Extract the (X, Y) coordinate from the center of the cell holding the provided text.  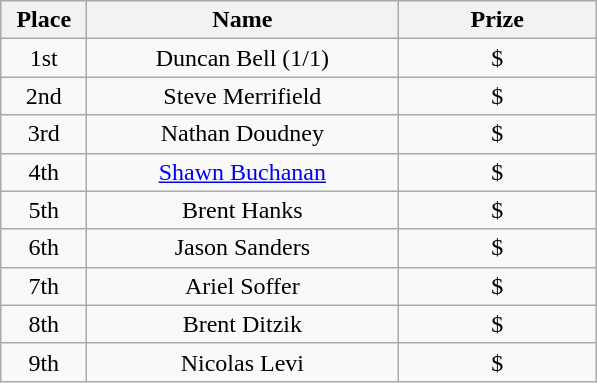
2nd (44, 96)
Prize (498, 20)
Place (44, 20)
9th (44, 362)
7th (44, 286)
Nicolas Levi (242, 362)
6th (44, 248)
Name (242, 20)
Jason Sanders (242, 248)
Brent Hanks (242, 210)
Ariel Soffer (242, 286)
Steve Merrifield (242, 96)
Nathan Doudney (242, 134)
Shawn Buchanan (242, 172)
8th (44, 324)
1st (44, 58)
Duncan Bell (1/1) (242, 58)
3rd (44, 134)
4th (44, 172)
5th (44, 210)
Brent Ditzik (242, 324)
